Identify which cell holds the provided text, then report its [x, y] central coordinate. 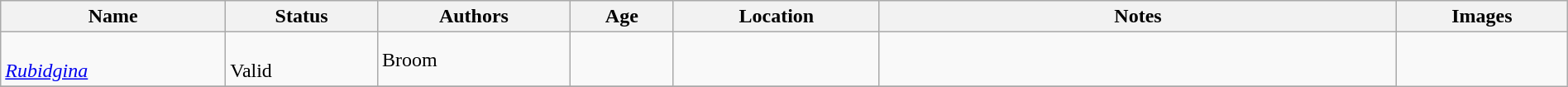
Location [776, 17]
Name [113, 17]
Broom [475, 60]
Images [1482, 17]
Age [622, 17]
Rubidgina [113, 60]
Status [302, 17]
Authors [475, 17]
Valid [302, 60]
Notes [1138, 17]
